From the cell containing the given text, extract its center point as (x, y) coordinate. 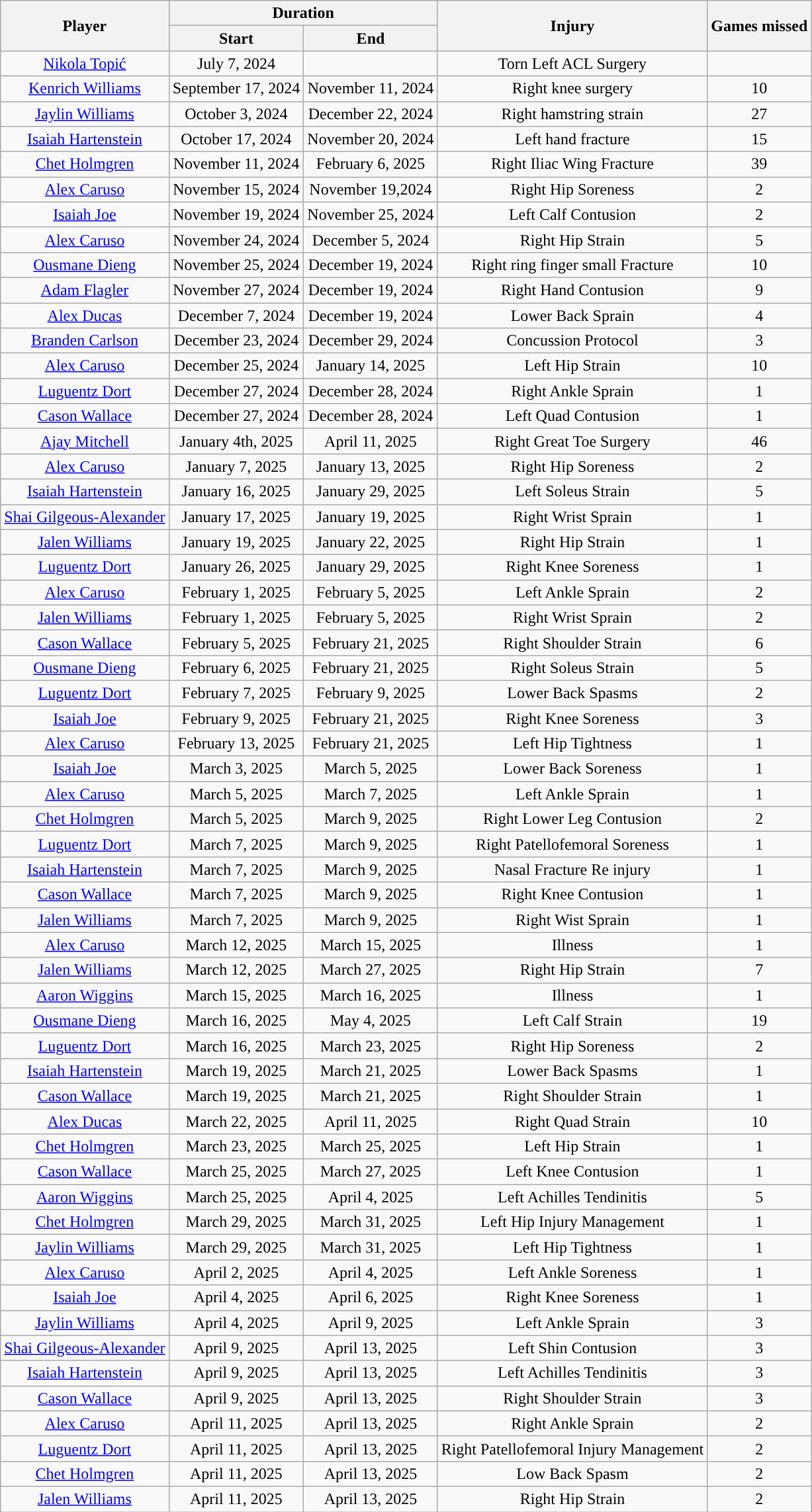
Low Back Spasm (572, 1474)
27 (760, 114)
Left Shin Contusion (572, 1348)
Right Soleus Strain (572, 668)
December 29, 2024 (371, 341)
December 7, 2024 (236, 316)
Left Quad Contusion (572, 416)
9 (760, 290)
Right Patellofemoral Soreness (572, 844)
Right Lower Leg Contusion (572, 819)
Ajay Mitchell (85, 441)
Left Calf Strain (572, 1020)
February 7, 2025 (236, 693)
Concussion Protocol (572, 341)
January 14, 2025 (371, 366)
Right hamstring strain (572, 114)
Right Quad Strain (572, 1122)
July 7, 2024 (236, 64)
Right knee surgery (572, 89)
Injury (572, 26)
January 7, 2025 (236, 467)
Left Knee Contusion (572, 1172)
April 6, 2025 (371, 1298)
January 13, 2025 (371, 467)
February 13, 2025 (236, 744)
Lower Back Sprain (572, 316)
Nikola Topić (85, 64)
Right Iliac Wing Fracture (572, 164)
Right Knee Contusion (572, 895)
Kenrich Williams (85, 89)
January 26, 2025 (236, 567)
November 27, 2024 (236, 290)
Left Soleus Strain (572, 492)
Player (85, 26)
November 20, 2024 (371, 139)
19 (760, 1020)
Right Patellofemoral Injury Management (572, 1448)
November 24, 2024 (236, 240)
November 19,2024 (371, 189)
Left hand fracture (572, 139)
January 16, 2025 (236, 492)
March 3, 2025 (236, 769)
End (371, 38)
January 4th, 2025 (236, 441)
7 (760, 970)
15 (760, 139)
Start (236, 38)
December 23, 2024 (236, 341)
Left Calf Contusion (572, 214)
September 17, 2024 (236, 89)
39 (760, 164)
Right Hand Contusion (572, 290)
Games missed (760, 26)
November 15, 2024 (236, 189)
May 4, 2025 (371, 1020)
Left Ankle Soreness (572, 1272)
4 (760, 316)
December 22, 2024 (371, 114)
December 25, 2024 (236, 366)
January 22, 2025 (371, 542)
April 2, 2025 (236, 1272)
6 (760, 643)
Adam Flagler (85, 290)
November 19, 2024 (236, 214)
Right Wist Sprain (572, 920)
Lower Back Soreness (572, 769)
Left Hip Injury Management (572, 1222)
January 17, 2025 (236, 517)
Torn Left ACL Surgery (572, 64)
Duration (303, 13)
Branden Carlson (85, 341)
October 3, 2024 (236, 114)
Right ring finger small Fracture (572, 265)
October 17, 2024 (236, 139)
December 5, 2024 (371, 240)
Nasal Fracture Re injury (572, 869)
Right Great Toe Surgery (572, 441)
March 22, 2025 (236, 1122)
46 (760, 441)
